Detect which cell encompasses the target text, then output its (X, Y) center coordinate. 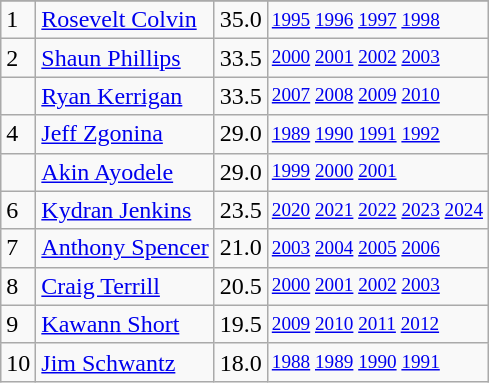
10 (18, 362)
1 (18, 20)
2003 2004 2005 2006 (377, 248)
9 (18, 324)
1989 1990 1991 1992 (377, 134)
2 (18, 58)
Anthony Spencer (125, 248)
6 (18, 210)
2007 2008 2009 2010 (377, 96)
35.0 (240, 20)
Jeff Zgonina (125, 134)
Ryan Kerrigan (125, 96)
19.5 (240, 324)
Rosevelt Colvin (125, 20)
7 (18, 248)
Jim Schwantz (125, 362)
1995 1996 1997 1998 (377, 20)
Kydran Jenkins (125, 210)
21.0 (240, 248)
1999 2000 2001 (377, 172)
2020 2021 2022 2023 2024 (377, 210)
18.0 (240, 362)
Akin Ayodele (125, 172)
4 (18, 134)
8 (18, 286)
20.5 (240, 286)
Craig Terrill (125, 286)
2009 2010 2011 2012 (377, 324)
Shaun Phillips (125, 58)
1988 1989 1990 1991 (377, 362)
Kawann Short (125, 324)
23.5 (240, 210)
